Locate the cell with the specified text and output its [X, Y] center coordinate. 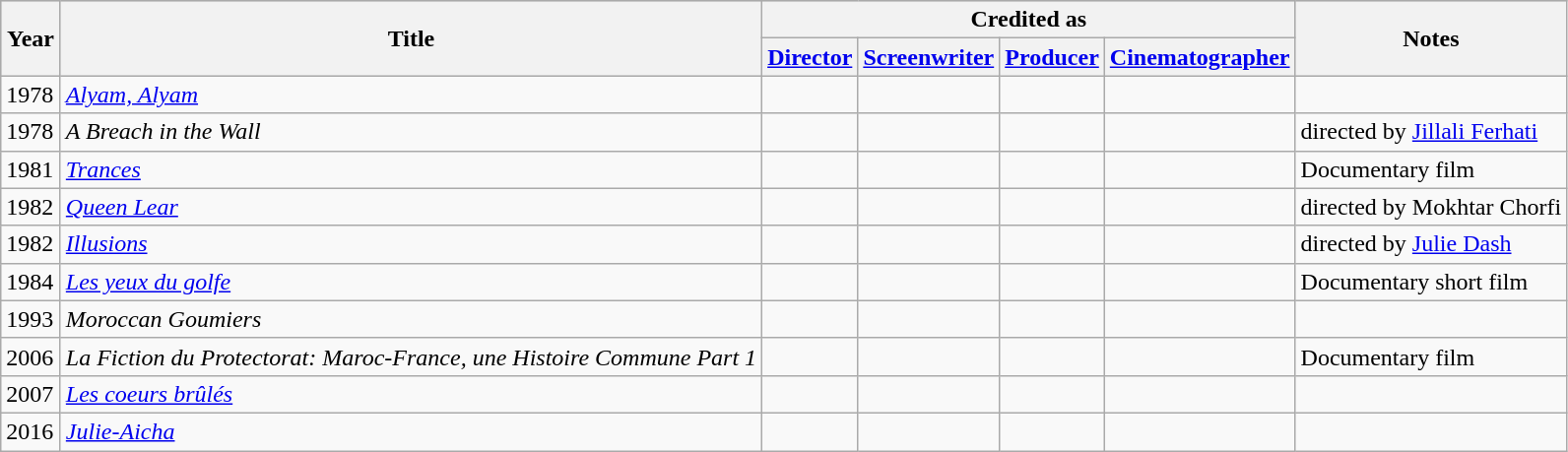
Trances [411, 169]
directed by Julie Dash [1431, 244]
Moroccan Goumiers [411, 319]
Illusions [411, 244]
Cinematographer [1200, 57]
Screenwriter [929, 57]
Producer [1052, 57]
1981 [32, 169]
Director [810, 57]
Year [32, 38]
Alyam, Alyam [411, 95]
1984 [32, 282]
Documentary short film [1431, 282]
Queen Lear [411, 207]
Notes [1431, 38]
Les yeux du golfe [411, 282]
Title [411, 38]
Les coeurs brûlés [411, 394]
1993 [32, 319]
La Fiction du Protectorat: Maroc-France, une Histoire Commune Part 1 [411, 356]
Credited as [1028, 20]
directed by Jillali Ferhati [1431, 132]
A Breach in the Wall [411, 132]
2006 [32, 356]
2007 [32, 394]
2016 [32, 431]
directed by Mokhtar Chorfi [1431, 207]
Julie-Aicha [411, 431]
